From the cell containing the given text, extract its center point as (X, Y) coordinate. 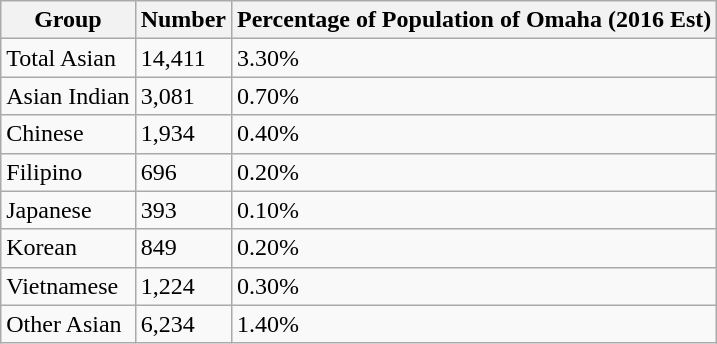
0.70% (474, 96)
1,934 (183, 134)
6,234 (183, 324)
849 (183, 248)
Korean (68, 248)
14,411 (183, 58)
Vietnamese (68, 286)
Chinese (68, 134)
1,224 (183, 286)
3,081 (183, 96)
Total Asian (68, 58)
696 (183, 172)
1.40% (474, 324)
393 (183, 210)
Japanese (68, 210)
Percentage of Population of Omaha (2016 Est) (474, 20)
3.30% (474, 58)
0.10% (474, 210)
0.40% (474, 134)
Other Asian (68, 324)
Filipino (68, 172)
Number (183, 20)
Group (68, 20)
0.30% (474, 286)
Asian Indian (68, 96)
